Extract the (X, Y) coordinate from the center of the cell holding the provided text.  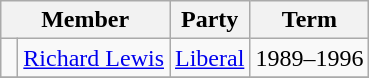
Term (310, 20)
Liberal (210, 58)
Party (210, 20)
Member (86, 20)
1989–1996 (310, 58)
Richard Lewis (94, 58)
